Pinpoint the cell where the given text exists, returning its [x, y] midpoint coordinate. 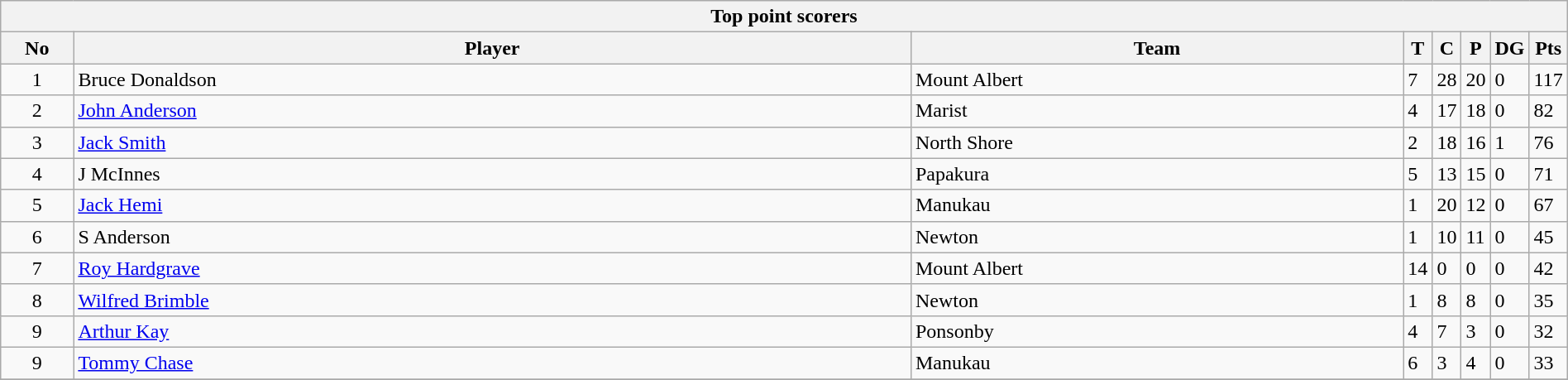
67 [1548, 205]
15 [1475, 174]
82 [1548, 111]
Jack Hemi [493, 205]
10 [1447, 237]
76 [1548, 142]
Team [1156, 48]
North Shore [1156, 142]
Papakura [1156, 174]
Roy Hardgrave [493, 268]
Jack Smith [493, 142]
C [1447, 48]
Tommy Chase [493, 363]
Arthur Kay [493, 331]
T [1417, 48]
Wilfred Brimble [493, 300]
Player [493, 48]
17 [1447, 111]
Top point scorers [784, 17]
45 [1548, 237]
28 [1447, 79]
Ponsonby [1156, 331]
Pts [1548, 48]
Marist [1156, 111]
71 [1548, 174]
Bruce Donaldson [493, 79]
John Anderson [493, 111]
42 [1548, 268]
32 [1548, 331]
S Anderson [493, 237]
35 [1548, 300]
P [1475, 48]
DG [1510, 48]
11 [1475, 237]
13 [1447, 174]
J McInnes [493, 174]
14 [1417, 268]
16 [1475, 142]
12 [1475, 205]
33 [1548, 363]
117 [1548, 79]
No [37, 48]
